For the text-containing cell, return its midpoint in (X, Y) coordinate format. 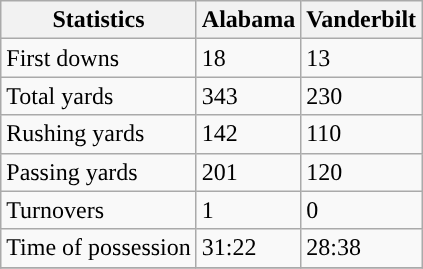
343 (248, 96)
13 (362, 58)
142 (248, 134)
Rushing yards (99, 134)
Time of possession (99, 248)
31:22 (248, 248)
1 (248, 210)
110 (362, 134)
Total yards (99, 96)
28:38 (362, 248)
0 (362, 210)
First downs (99, 58)
230 (362, 96)
Turnovers (99, 210)
Statistics (99, 20)
Passing yards (99, 172)
201 (248, 172)
Alabama (248, 20)
18 (248, 58)
Vanderbilt (362, 20)
120 (362, 172)
